From the cell containing the given text, extract its center point as [x, y] coordinate. 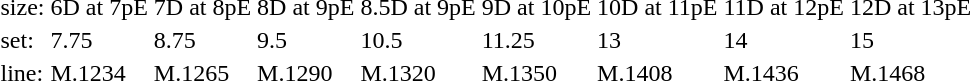
11.25 [536, 40]
14 [784, 40]
7.75 [99, 40]
13 [658, 40]
8.75 [202, 40]
10.5 [418, 40]
9.5 [306, 40]
